Find where the given text appears and provide that cell's center as (X, Y) coordinate. 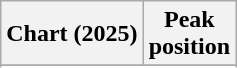
Peakposition (189, 34)
Chart (2025) (72, 34)
